Identify which cell holds the provided text, then report its [x, y] central coordinate. 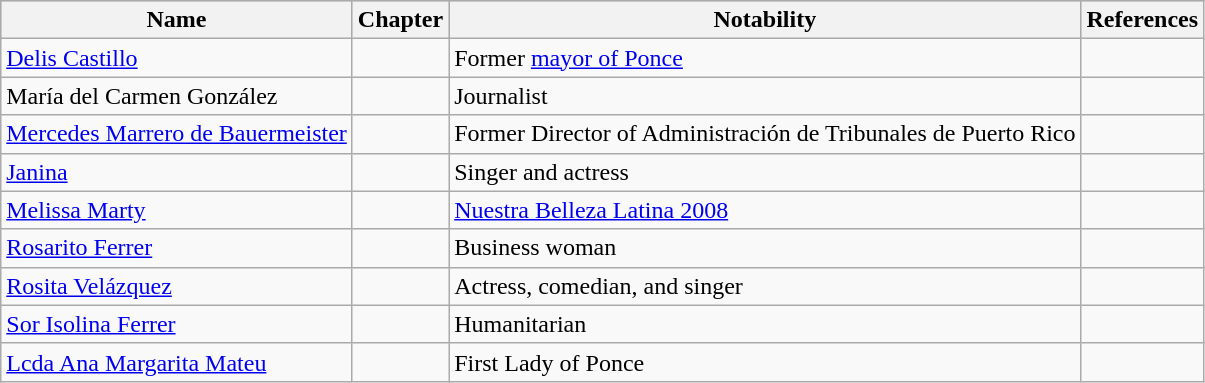
Janina [177, 172]
Chapter [400, 20]
Rosita Velázquez [177, 286]
Mercedes Marrero de Bauermeister [177, 134]
Humanitarian [765, 324]
References [1142, 20]
Melissa Marty [177, 210]
Sor Isolina Ferrer [177, 324]
Nuestra Belleza Latina 2008 [765, 210]
Former Director of Administración de Tribunales de Puerto Rico [765, 134]
María del Carmen González [177, 96]
Former mayor of Ponce [765, 58]
Actress, comedian, and singer [765, 286]
Delis Castillo [177, 58]
Rosarito Ferrer [177, 248]
Name [177, 20]
Notability [765, 20]
First Lady of Ponce [765, 362]
Lcda Ana Margarita Mateu [177, 362]
Journalist [765, 96]
Business woman [765, 248]
Singer and actress [765, 172]
